Output the [X, Y] coordinate of the center of the cell containing the given text.  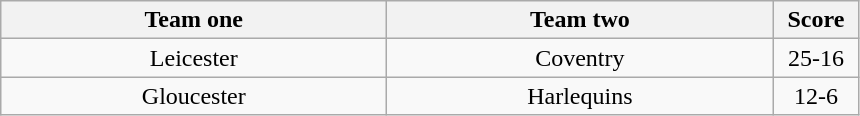
Gloucester [194, 96]
Coventry [580, 58]
Team one [194, 20]
Harlequins [580, 96]
25-16 [816, 58]
Leicester [194, 58]
Score [816, 20]
Team two [580, 20]
12-6 [816, 96]
